Pinpoint the cell where the given text exists, returning its [x, y] midpoint coordinate. 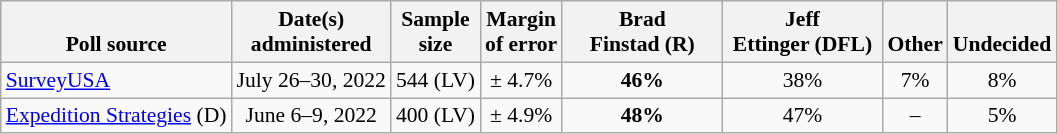
– [916, 116]
JeffEttinger (DFL) [802, 32]
48% [642, 116]
± 4.9% [521, 116]
Samplesize [436, 32]
47% [802, 116]
SurveyUSA [116, 80]
BradFinstad (R) [642, 32]
544 (LV) [436, 80]
Other [916, 32]
46% [642, 80]
Marginof error [521, 32]
38% [802, 80]
8% [1002, 80]
400 (LV) [436, 116]
Expedition Strategies (D) [116, 116]
5% [1002, 116]
Poll source [116, 32]
Undecided [1002, 32]
June 6–9, 2022 [310, 116]
7% [916, 80]
July 26–30, 2022 [310, 80]
Date(s)administered [310, 32]
± 4.7% [521, 80]
